Return [X, Y] of the center of cell containing provided text 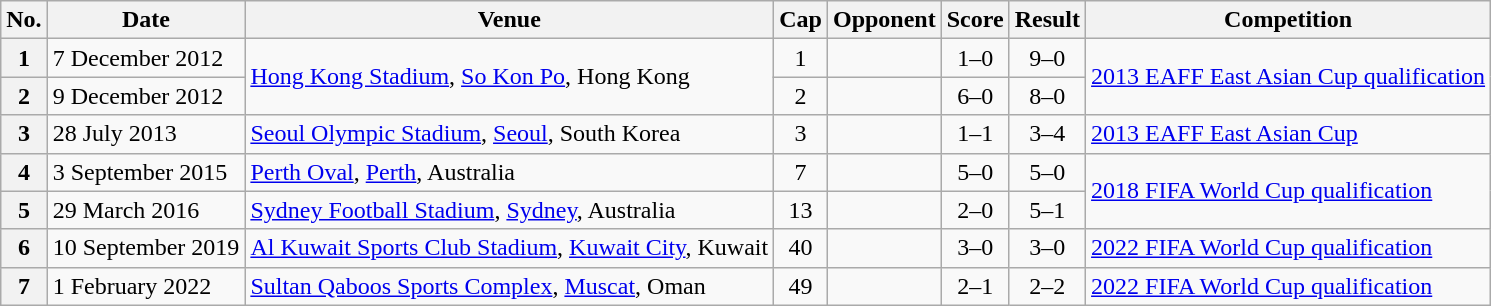
4 [24, 172]
Hong Kong Stadium, So Kon Po, Hong Kong [510, 77]
1–1 [975, 134]
6 [24, 248]
29 March 2016 [146, 210]
1–0 [975, 58]
40 [801, 248]
Cap [801, 20]
Seoul Olympic Stadium, Seoul, South Korea [510, 134]
9–0 [1047, 58]
3 September 2015 [146, 172]
Date [146, 20]
Al Kuwait Sports Club Stadium, Kuwait City, Kuwait [510, 248]
2013 EAFF East Asian Cup [1288, 134]
2018 FIFA World Cup qualification [1288, 191]
Competition [1288, 20]
28 July 2013 [146, 134]
1 February 2022 [146, 286]
Score [975, 20]
5–1 [1047, 210]
8–0 [1047, 96]
9 December 2012 [146, 96]
Result [1047, 20]
2–0 [975, 210]
Sydney Football Stadium, Sydney, Australia [510, 210]
6–0 [975, 96]
49 [801, 286]
3–4 [1047, 134]
7 December 2012 [146, 58]
2–1 [975, 286]
13 [801, 210]
2–2 [1047, 286]
10 September 2019 [146, 248]
2013 EAFF East Asian Cup qualification [1288, 77]
Venue [510, 20]
Perth Oval, Perth, Australia [510, 172]
No. [24, 20]
Opponent [884, 20]
Sultan Qaboos Sports Complex, Muscat, Oman [510, 286]
5 [24, 210]
